Pinpoint the cell where the given text exists, returning its [X, Y] midpoint coordinate. 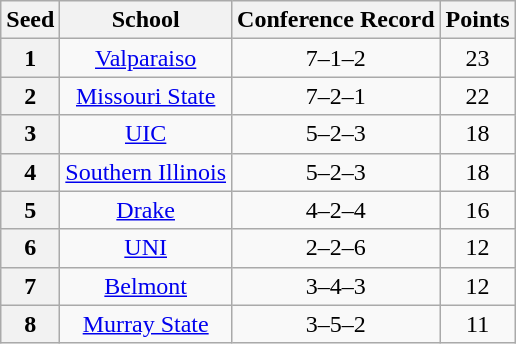
3–5–2 [336, 324]
2–2–6 [336, 248]
7–1–2 [336, 58]
Southern Illinois [146, 172]
Seed [30, 20]
6 [30, 248]
Belmont [146, 286]
UIC [146, 134]
8 [30, 324]
UNI [146, 248]
7–2–1 [336, 96]
2 [30, 96]
Valparaiso [146, 58]
7 [30, 286]
4–2–4 [336, 210]
Drake [146, 210]
22 [478, 96]
Points [478, 20]
5 [30, 210]
School [146, 20]
3 [30, 134]
Murray State [146, 324]
23 [478, 58]
1 [30, 58]
4 [30, 172]
Missouri State [146, 96]
3–4–3 [336, 286]
11 [478, 324]
Conference Record [336, 20]
16 [478, 210]
